Provide the [X, Y] coordinate of the cell's center where the given text is located.  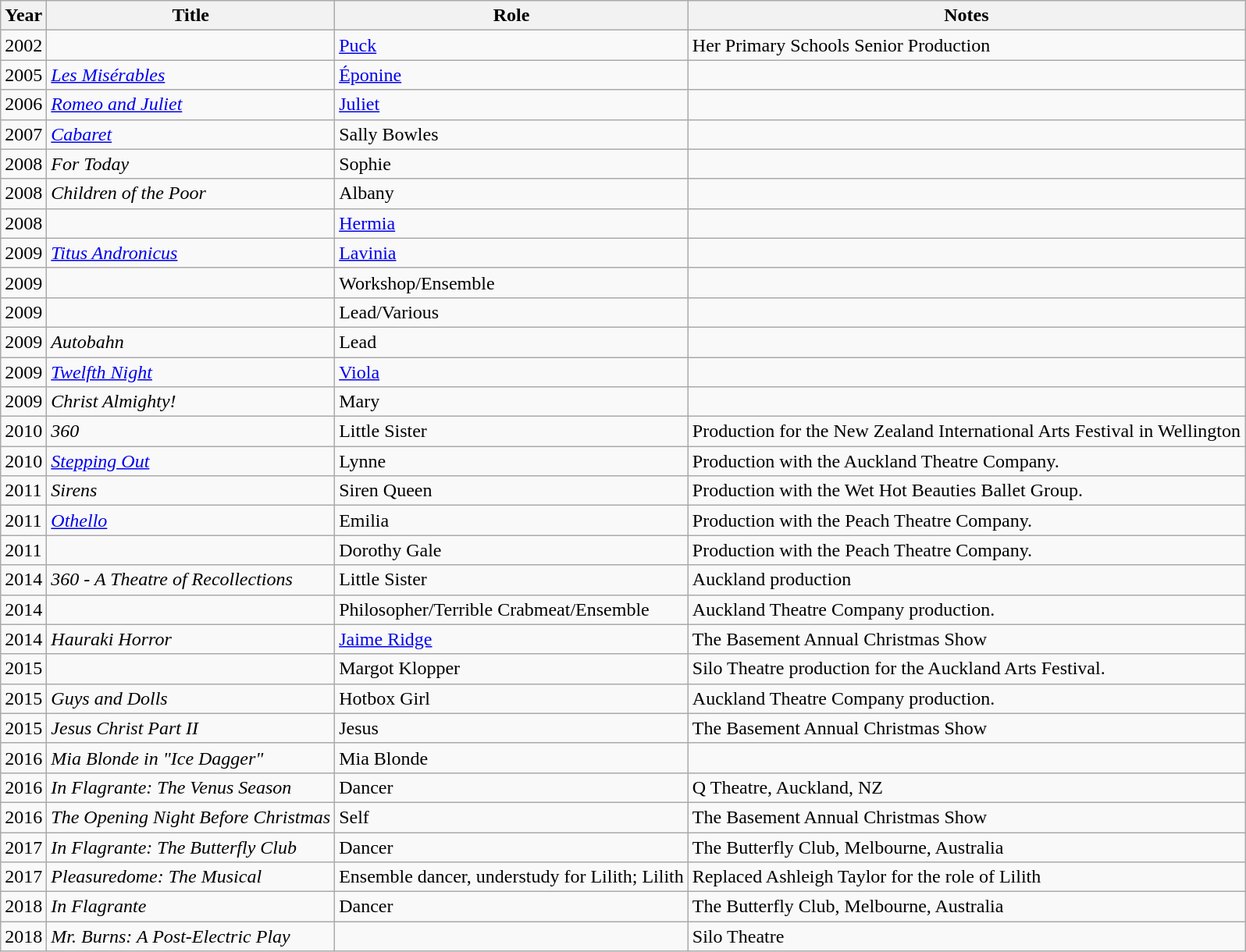
Jaime Ridge [512, 639]
Hotbox Girl [512, 698]
Lead [512, 342]
Romeo and Juliet [190, 105]
Jesus [512, 728]
Siren Queen [512, 491]
Sirens [190, 491]
Mary [512, 402]
360 - A Theatre of Recollections [190, 580]
Éponine [512, 75]
Q Theatre, Auckland, NZ [967, 787]
Pleasuredome: The Musical [190, 877]
In Flagrante [190, 907]
Hauraki Horror [190, 639]
Christ Almighty! [190, 402]
Dorothy Gale [512, 550]
Lead/Various [512, 312]
Her Primary Schools Senior Production [967, 45]
Stepping Out [190, 461]
360 [190, 432]
2005 [23, 75]
Notes [967, 16]
Title [190, 16]
2002 [23, 45]
Guys and Dolls [190, 698]
Ensemble dancer, understudy for Lilith; Lilith [512, 877]
Les Misérables [190, 75]
Role [512, 16]
2006 [23, 105]
Mr. Burns: A Post-Electric Play [190, 936]
2007 [23, 134]
Cabaret [190, 134]
Lavinia [512, 253]
The Opening Night Before Christmas [190, 817]
Production with the Wet Hot Beauties Ballet Group. [967, 491]
Production for the New Zealand International Arts Festival in Wellington [967, 432]
Silo Theatre production for the Auckland Arts Festival. [967, 669]
Jesus Christ Part II [190, 728]
Sally Bowles [512, 134]
Twelfth Night [190, 372]
In Flagrante: The Butterfly Club [190, 847]
Lynne [512, 461]
Autobahn [190, 342]
Juliet [512, 105]
For Today [190, 164]
Emilia [512, 520]
Viola [512, 372]
Hermia [512, 223]
Year [23, 16]
Mia Blonde in "Ice Dagger" [190, 758]
Albany [512, 194]
Auckland production [967, 580]
Sophie [512, 164]
Margot Klopper [512, 669]
Othello [190, 520]
Replaced Ashleigh Taylor for the role of Lilith [967, 877]
Philosopher/Terrible Crabmeat/Ensemble [512, 609]
Children of the Poor [190, 194]
Production with the Auckland Theatre Company. [967, 461]
Titus Andronicus [190, 253]
Self [512, 817]
Silo Theatre [967, 936]
Puck [512, 45]
In Flagrante: The Venus Season [190, 787]
Workshop/Ensemble [512, 282]
Mia Blonde [512, 758]
